Provide the (x, y) coordinate of the cell's center where the given text is located.  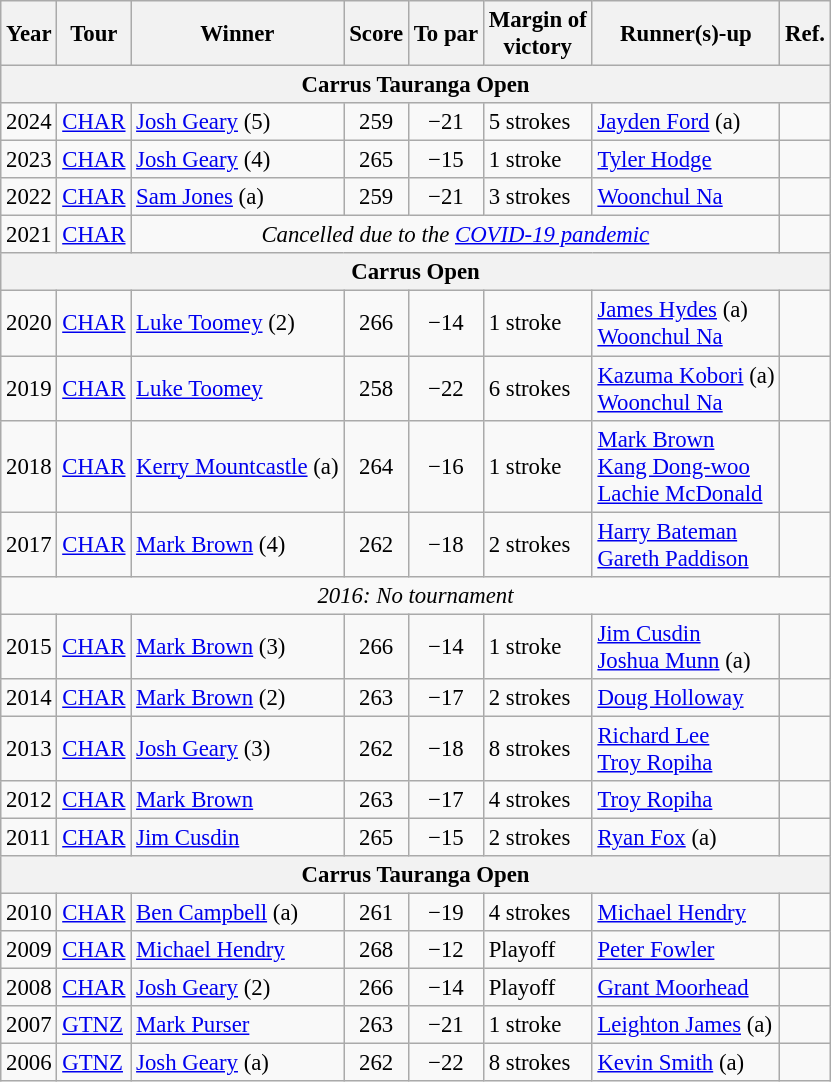
2022 (29, 197)
Ben Campbell (a) (238, 913)
261 (376, 913)
2009 (29, 950)
Sam Jones (a) (238, 197)
Score (376, 34)
2017 (29, 544)
−19 (446, 913)
Josh Geary (5) (238, 122)
2006 (29, 1063)
Mark Brown (3) (238, 646)
−12 (446, 950)
Woonchul Na (686, 197)
2018 (29, 466)
Runner(s)-up (686, 34)
268 (376, 950)
James Hydes (a) Woonchul Na (686, 324)
258 (376, 388)
Mark Brown (2) (238, 698)
Jim Cusdin (238, 837)
Year (29, 34)
Kevin Smith (a) (686, 1063)
5 strokes (538, 122)
2011 (29, 837)
Josh Geary (3) (238, 748)
Peter Fowler (686, 950)
2012 (29, 800)
3 strokes (538, 197)
Ref. (805, 34)
Doug Holloway (686, 698)
Josh Geary (4) (238, 160)
2008 (29, 988)
Josh Geary (2) (238, 988)
Jayden Ford (a) (686, 122)
2020 (29, 324)
2010 (29, 913)
Winner (238, 34)
2024 (29, 122)
Cancelled due to the COVID-19 pandemic (456, 235)
Margin ofvictory (538, 34)
Jim Cusdin Joshua Munn (a) (686, 646)
Richard Lee Troy Ropiha (686, 748)
6 strokes (538, 388)
−16 (446, 466)
2014 (29, 698)
2019 (29, 388)
Mark Brown Kang Dong-woo Lachie McDonald (686, 466)
Tour (94, 34)
Mark Brown (238, 800)
Leighton James (a) (686, 1025)
2023 (29, 160)
2015 (29, 646)
Josh Geary (a) (238, 1063)
Luke Toomey (2) (238, 324)
Tyler Hodge (686, 160)
Kerry Mountcastle (a) (238, 466)
Harry Bateman Gareth Paddison (686, 544)
Grant Moorhead (686, 988)
264 (376, 466)
To par (446, 34)
Ryan Fox (a) (686, 837)
2007 (29, 1025)
Mark Brown (4) (238, 544)
Carrus Open (416, 273)
Luke Toomey (238, 388)
2013 (29, 748)
2016: No tournament (416, 595)
Troy Ropiha (686, 800)
Kazuma Kobori (a) Woonchul Na (686, 388)
Mark Purser (238, 1025)
2021 (29, 235)
